Pinpoint the cell where the given text exists, returning its (X, Y) midpoint coordinate. 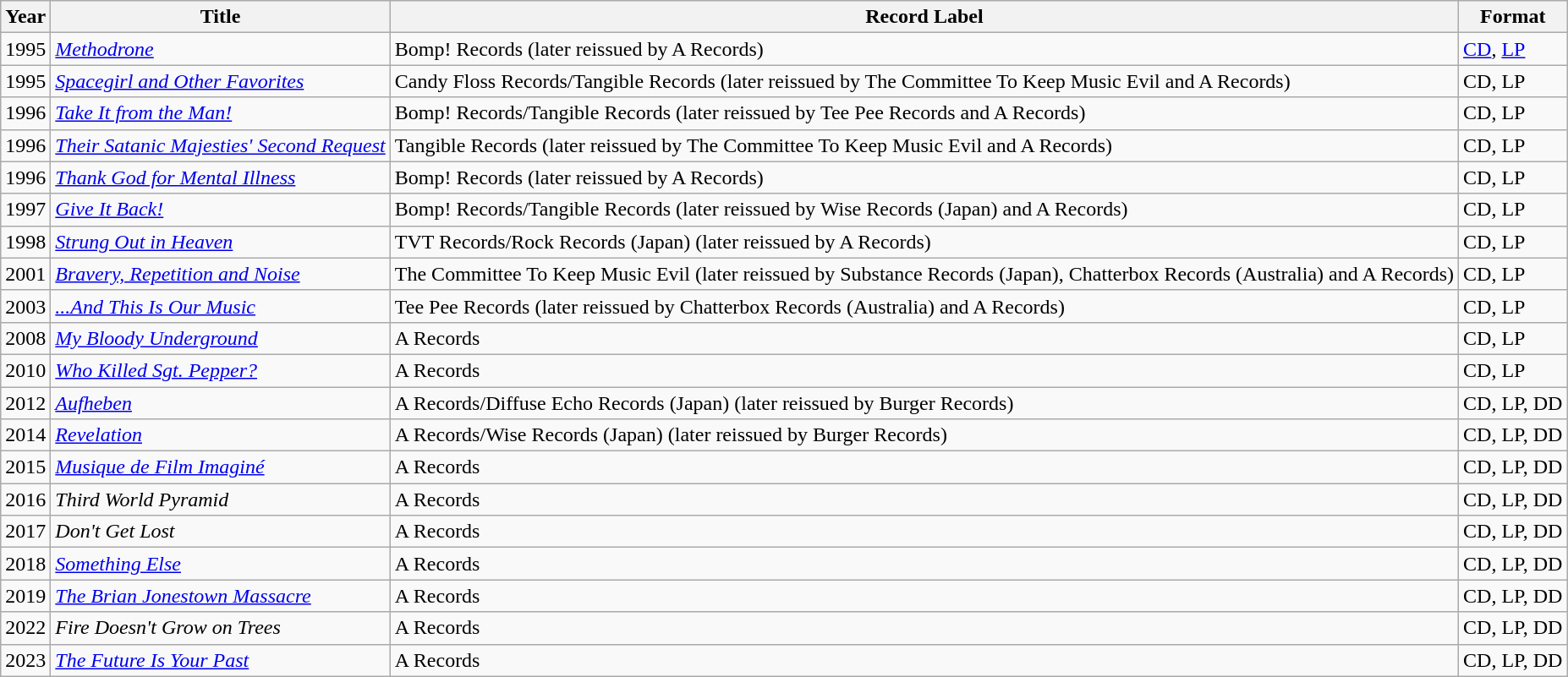
...And This Is Our Music (220, 306)
2003 (25, 306)
Year (25, 17)
Give It Back! (220, 210)
2001 (25, 274)
Format (1513, 17)
Bravery, Repetition and Noise (220, 274)
2016 (25, 500)
2015 (25, 467)
Record Label (924, 17)
The Committee To Keep Music Evil (later reissued by Substance Records (Japan), Chatterbox Records (Australia) and A Records) (924, 274)
Third World Pyramid (220, 500)
Spacegirl and Other Favorites (220, 81)
Thank God for Mental Illness (220, 177)
A Records/Diffuse Echo Records (Japan) (later reissued by Burger Records) (924, 403)
Don't Get Lost (220, 532)
Something Else (220, 564)
Tangible Records (later reissued by The Committee To Keep Music Evil and A Records) (924, 145)
Title (220, 17)
Their Satanic Majesties' Second Request (220, 145)
Methodrone (220, 49)
Candy Floss Records/Tangible Records (later reissued by The Committee To Keep Music Evil and A Records) (924, 81)
2023 (25, 660)
2012 (25, 403)
Aufheben (220, 403)
A Records/Wise Records (Japan) (later reissued by Burger Records) (924, 435)
Bomp! Records/Tangible Records (later reissued by Wise Records (Japan) and A Records) (924, 210)
1997 (25, 210)
My Bloody Underground (220, 338)
2017 (25, 532)
2019 (25, 596)
2014 (25, 435)
Strung Out in Heaven (220, 242)
Bomp! Records/Tangible Records (later reissued by Tee Pee Records and A Records) (924, 113)
Take It from the Man! (220, 113)
Musique de Film Imaginé (220, 467)
2022 (25, 628)
Revelation (220, 435)
The Brian Jonestown Massacre (220, 596)
2010 (25, 370)
TVT Records/Rock Records (Japan) (later reissued by A Records) (924, 242)
1998 (25, 242)
Tee Pee Records (later reissued by Chatterbox Records (Australia) and A Records) (924, 306)
Fire Doesn't Grow on Trees (220, 628)
Who Killed Sgt. Pepper? (220, 370)
2008 (25, 338)
2018 (25, 564)
The Future Is Your Past (220, 660)
